Locate the cell with the specified text and output its (x, y) center coordinate. 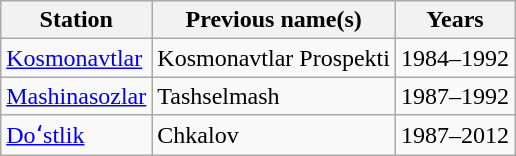
Station (76, 20)
1987–2012 (454, 135)
Previous name(s) (274, 20)
Chkalov (274, 135)
Tashselmash (274, 96)
Kosmonavtlar (76, 58)
Mashinasozlar (76, 96)
Years (454, 20)
Kosmonavtlar Prospekti (274, 58)
1987–1992 (454, 96)
Doʻstlik (76, 135)
1984–1992 (454, 58)
